Return [x, y] of the center of cell containing provided text 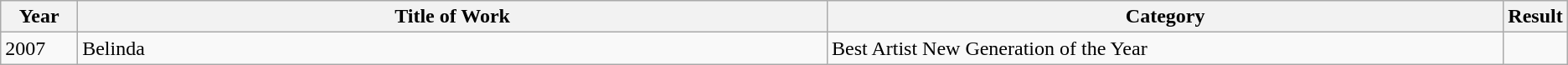
Best Artist New Generation of the Year [1166, 48]
Year [39, 17]
Title of Work [452, 17]
Category [1166, 17]
2007 [39, 48]
Belinda [452, 48]
Result [1535, 17]
